Search for the cell housing the specified text and yield its [x, y] center coordinate. 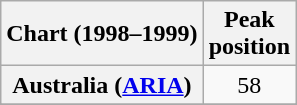
58 [249, 85]
Australia (ARIA) [102, 85]
Chart (1998–1999) [102, 34]
Peakposition [249, 34]
